Output the [x, y] coordinate of the center of the cell containing the given text.  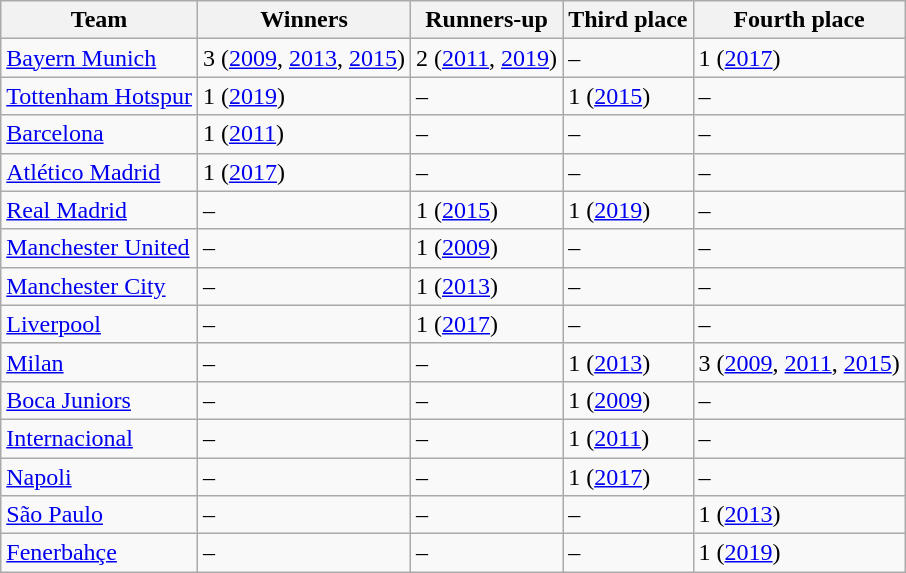
Liverpool [100, 324]
Milan [100, 362]
3 (2009, 2013, 2015) [304, 58]
Winners [304, 20]
Tottenham Hotspur [100, 96]
Boca Juniors [100, 400]
Manchester City [100, 286]
Fourth place [799, 20]
Manchester United [100, 248]
Napoli [100, 477]
Bayern Munich [100, 58]
3 (2009, 2011, 2015) [799, 362]
Atlético Madrid [100, 172]
Runners-up [486, 20]
Internacional [100, 438]
Fenerbahçe [100, 553]
Barcelona [100, 134]
Third place [628, 20]
São Paulo [100, 515]
Real Madrid [100, 210]
Team [100, 20]
2 (2011, 2019) [486, 58]
